Return the (X, Y) coordinate for the center point of the cell that contains the specified text.  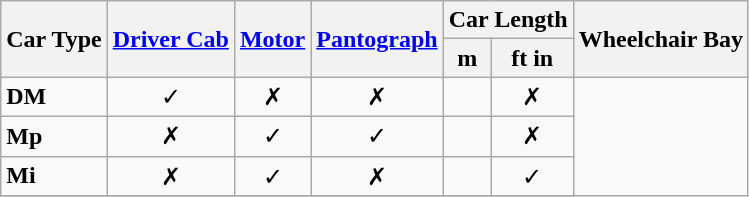
m (467, 58)
Mi (54, 176)
Mp (54, 136)
Wheelchair Bay (660, 39)
Car Type (54, 39)
Motor (272, 39)
DM (54, 97)
Pantograph (377, 39)
ft in (532, 58)
Driver Cab (170, 39)
Car Length (508, 20)
